Provide the [x, y] coordinate of the cell's center where the given text is located.  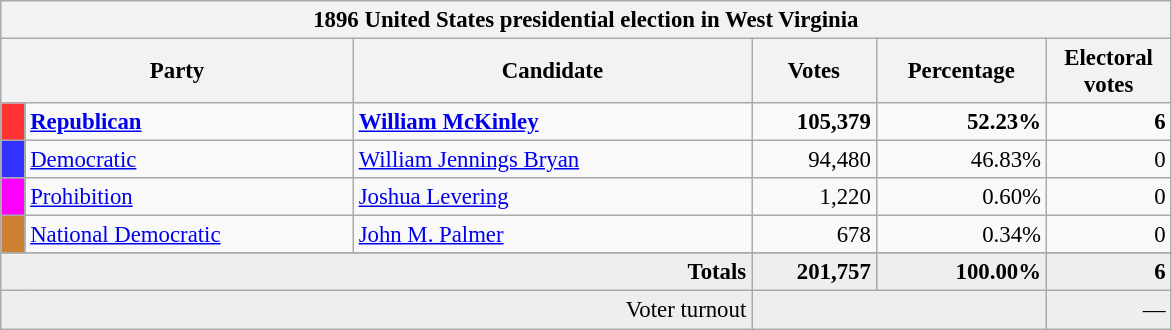
100.00% [961, 273]
105,379 [814, 122]
0.34% [961, 235]
— [1108, 310]
Electoral votes [1108, 72]
0.60% [961, 197]
Voter turnout [376, 310]
John M. Palmer [552, 235]
Candidate [552, 72]
Democratic [189, 160]
Percentage [961, 72]
201,757 [814, 273]
1896 United States presidential election in West Virginia [586, 20]
Prohibition [189, 197]
94,480 [814, 160]
Votes [814, 72]
1,220 [814, 197]
52.23% [961, 122]
Joshua Levering [552, 197]
Republican [189, 122]
46.83% [961, 160]
678 [814, 235]
William Jennings Bryan [552, 160]
William McKinley [552, 122]
National Democratic [189, 235]
Party [178, 72]
Totals [376, 273]
